Capture the cell that displays the provided text and extract its [x, y] central coordinate. 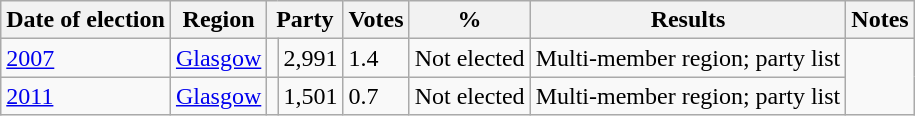
2011 [86, 96]
Results [688, 20]
Date of election [86, 20]
1.4 [376, 58]
0.7 [376, 96]
Notes [880, 20]
Region [218, 20]
Party [305, 20]
Votes [376, 20]
2007 [86, 58]
1,501 [310, 96]
% [470, 20]
2,991 [310, 58]
